Identify which cell holds the provided text, then report its [X, Y] central coordinate. 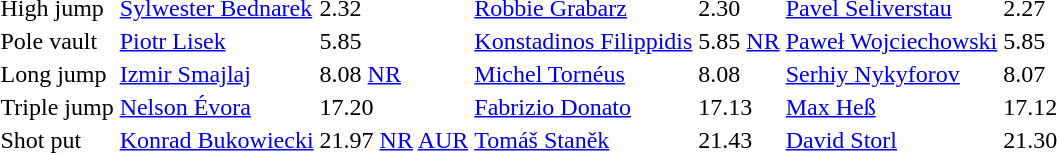
Max Heß [892, 107]
Michel Tornéus [584, 74]
Izmir Smajlaj [216, 74]
8.08 [739, 74]
Piotr Lisek [216, 41]
Paweł Wojciechowski [892, 41]
17.20 [394, 107]
Konstadinos Filippidis [584, 41]
17.13 [739, 107]
Nelson Évora [216, 107]
Serhiy Nykyforov [892, 74]
Fabrizio Donato [584, 107]
5.85 [394, 41]
8.08 NR [394, 74]
5.85 NR [739, 41]
